Extract the (X, Y) coordinate from the center of the cell holding the provided text.  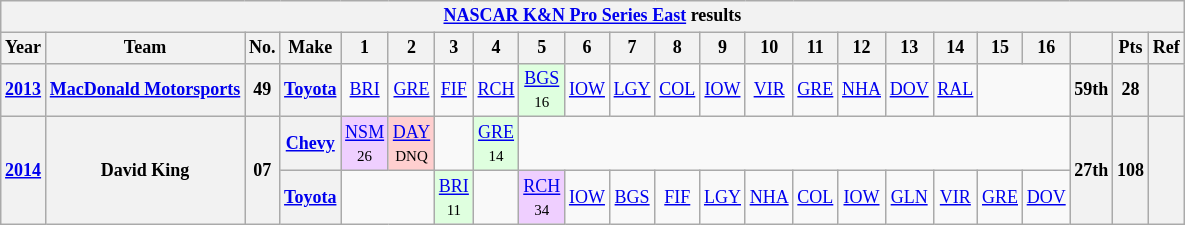
RCH (496, 90)
8 (678, 48)
108 (1131, 170)
13 (909, 48)
Year (24, 48)
12 (862, 48)
BRI (365, 90)
No. (262, 48)
6 (588, 48)
Ref (1166, 48)
5 (542, 48)
27th (1092, 170)
GLN (909, 197)
11 (816, 48)
GRE14 (496, 144)
David King (144, 170)
Chevy (310, 144)
DAYDNQ (411, 144)
14 (956, 48)
16 (1046, 48)
Make (310, 48)
MacDonald Motorsports (144, 90)
7 (632, 48)
15 (1000, 48)
BRI11 (454, 197)
Pts (1131, 48)
2 (411, 48)
2014 (24, 170)
07 (262, 170)
49 (262, 90)
2013 (24, 90)
NSM26 (365, 144)
Team (144, 48)
BGS (632, 197)
10 (769, 48)
59th (1092, 90)
BGS16 (542, 90)
NASCAR K&N Pro Series East results (592, 16)
9 (723, 48)
RCH34 (542, 197)
RAL (956, 90)
4 (496, 48)
3 (454, 48)
1 (365, 48)
28 (1131, 90)
